For the text-containing cell, return its midpoint in (x, y) coordinate format. 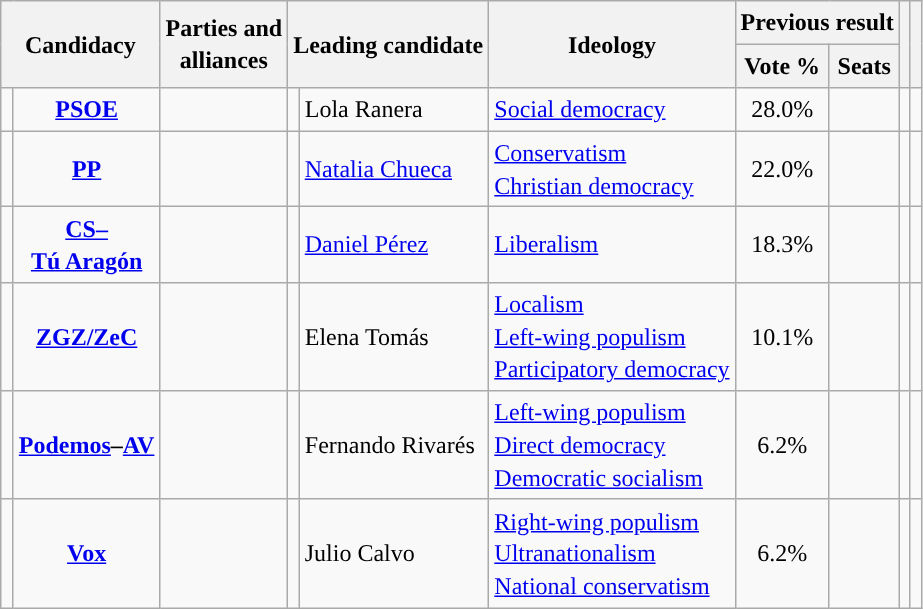
Leading candidate (388, 44)
Daniel Pérez (394, 245)
ZGZ/ZeC (86, 337)
Social democracy (612, 110)
Lola Ranera (394, 110)
Natalia Chueca (394, 169)
Vox (86, 553)
10.1% (782, 337)
Parties andalliances (224, 44)
22.0% (782, 169)
18.3% (782, 245)
28.0% (782, 110)
Ideology (612, 44)
Left-wing populismDirect democracyDemocratic socialism (612, 445)
Podemos–AV (86, 445)
Liberalism (612, 245)
PP (86, 169)
Vote % (782, 66)
Previous result (817, 22)
CS–Tú Aragón (86, 245)
ConservatismChristian democracy (612, 169)
LocalismLeft-wing populismParticipatory democracy (612, 337)
Julio Calvo (394, 553)
Candidacy (80, 44)
PSOE (86, 110)
Elena Tomás (394, 337)
Right-wing populismUltranationalismNational conservatism (612, 553)
Seats (864, 66)
Fernando Rivarés (394, 445)
